Capture the cell that displays the provided text and extract its [x, y] central coordinate. 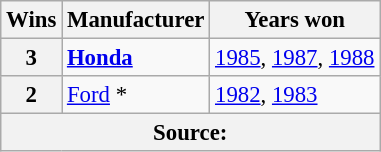
Wins [32, 20]
Ford * [136, 95]
Honda [136, 58]
Years won [295, 20]
1982, 1983 [295, 95]
1985, 1987, 1988 [295, 58]
2 [32, 95]
Manufacturer [136, 20]
Source: [190, 133]
3 [32, 58]
